Identify which cell holds the provided text, then report its [x, y] central coordinate. 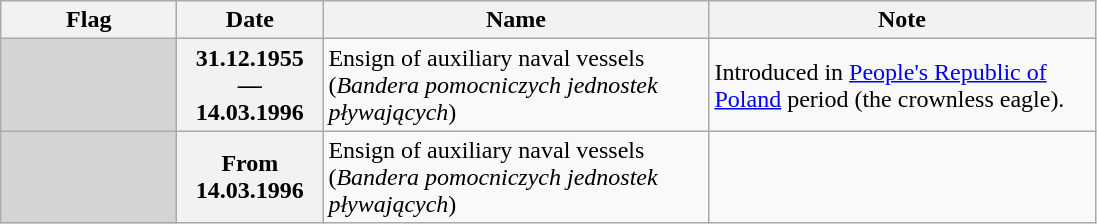
Note [902, 20]
Introduced in People's Republic of Poland period (the crownless eagle). [902, 85]
Date [250, 20]
From 14.03.1996 [250, 177]
31.12.1955 — 14.03.1996 [250, 85]
Name [516, 20]
Flag [89, 20]
